Detect which cell encompasses the target text, then output its (x, y) center coordinate. 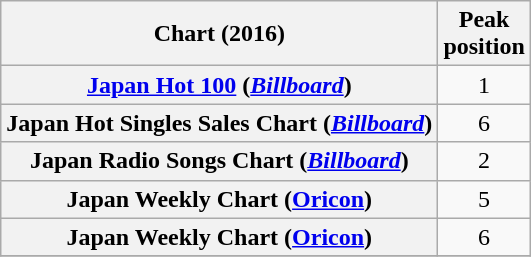
Japan Hot Singles Sales Chart (Billboard) (220, 123)
Japan Radio Songs Chart (Billboard) (220, 161)
2 (484, 161)
1 (484, 85)
Peakposition (484, 34)
5 (484, 199)
Japan Hot 100 (Billboard) (220, 85)
Chart (2016) (220, 34)
